Extract the (x, y) coordinate from the center of the cell holding the provided text.  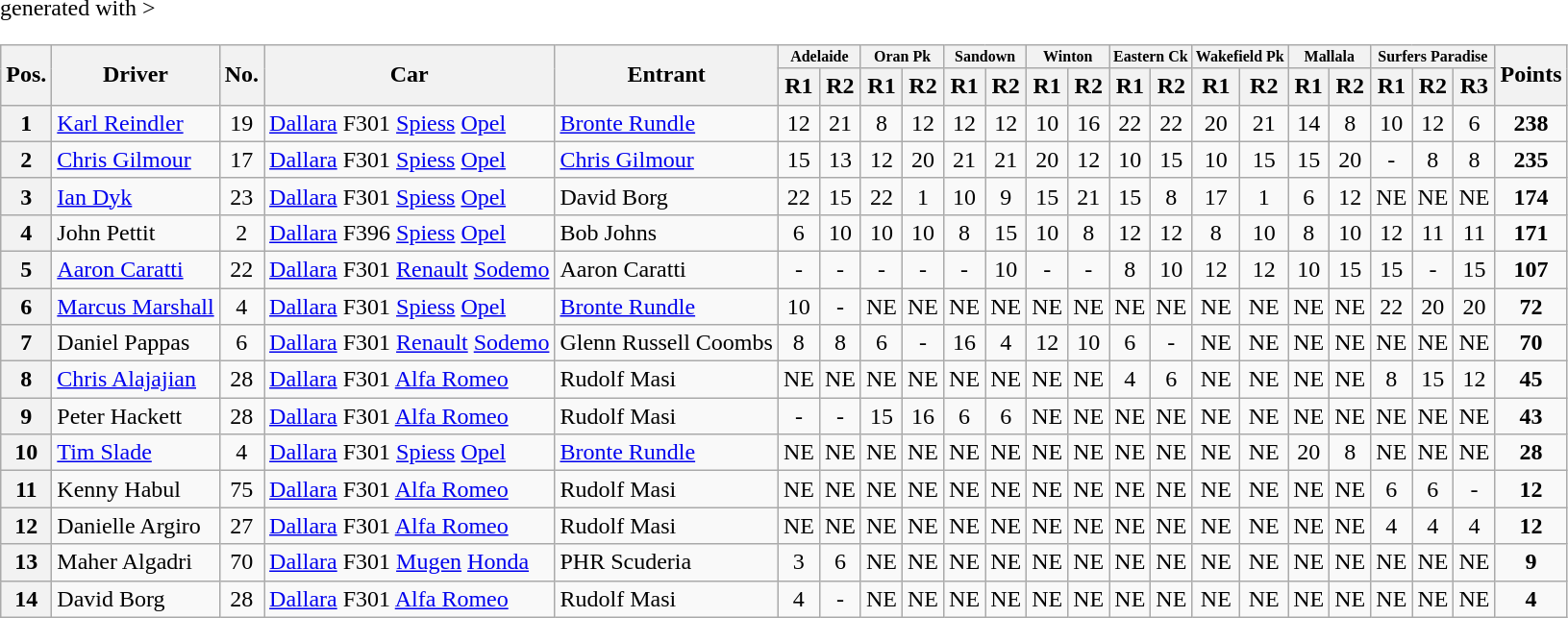
Oran Pk (902, 57)
Entrant (666, 75)
171 (1531, 233)
John Pettit (136, 233)
75 (241, 489)
Surfers Paradise (1432, 57)
Karl Reindler (136, 123)
Driver (136, 75)
Chris Alajajian (136, 380)
107 (1531, 269)
Kenny Habul (136, 489)
Adelaide (819, 57)
Daniel Pappas (136, 343)
Pos. (27, 75)
Points (1531, 75)
Danielle Argiro (136, 526)
Tim Slade (136, 453)
Glenn Russell Coombs (666, 343)
43 (1531, 416)
Sandown (985, 57)
Peter Hackett (136, 416)
Dallara F301 Mugen Honda (410, 562)
72 (1531, 307)
Ian Dyk (136, 196)
Wakefield Pk (1240, 57)
7 (27, 343)
19 (241, 123)
174 (1531, 196)
Mallala (1330, 57)
238 (1531, 123)
27 (241, 526)
R3 (1475, 87)
235 (1531, 160)
Dallara F396 Spiess Opel (410, 233)
45 (1531, 380)
Maher Algadri (136, 562)
Eastern Ck (1151, 57)
No. (241, 75)
23 (241, 196)
Marcus Marshall (136, 307)
Car (410, 75)
5 (27, 269)
Bob Johns (666, 233)
PHR Scuderia (666, 562)
Winton (1068, 57)
